Find where the given text appears and provide that cell's center as (x, y) coordinate. 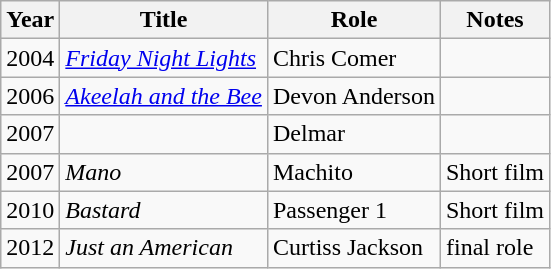
2006 (30, 96)
2012 (30, 248)
Title (164, 20)
Friday Night Lights (164, 58)
Role (354, 20)
Passenger 1 (354, 210)
Akeelah and the Bee (164, 96)
Delmar (354, 134)
2004 (30, 58)
Mano (164, 172)
Devon Anderson (354, 96)
Machito (354, 172)
Curtiss Jackson (354, 248)
Just an American (164, 248)
2010 (30, 210)
Notes (494, 20)
Year (30, 20)
Bastard (164, 210)
Chris Comer (354, 58)
final role (494, 248)
